Detect which cell encompasses the target text, then output its (x, y) center coordinate. 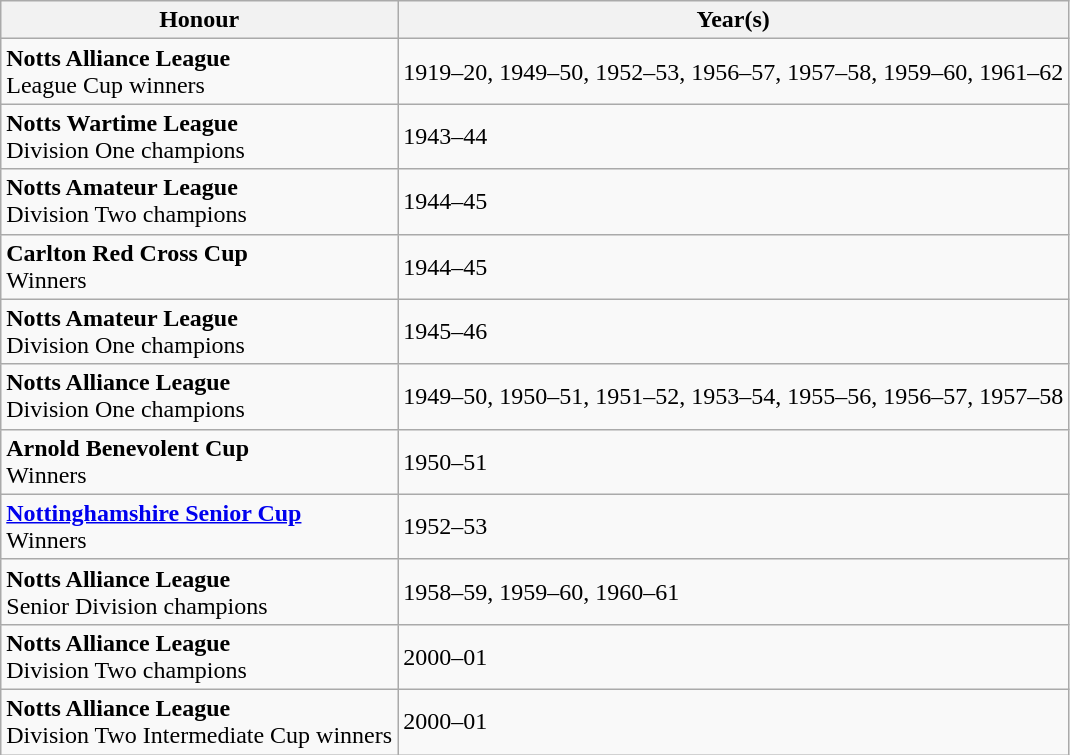
Carlton Red Cross CupWinners (200, 266)
1919–20, 1949–50, 1952–53, 1956–57, 1957–58, 1959–60, 1961–62 (734, 72)
Notts Alliance LeagueDivision Two Intermediate Cup winners (200, 722)
Nottinghamshire Senior CupWinners (200, 526)
1958–59, 1959–60, 1960–61 (734, 592)
Notts Alliance LeagueDivision Two champions (200, 656)
1952–53 (734, 526)
Honour (200, 20)
Year(s) (734, 20)
Notts Amateur LeagueDivision One champions (200, 332)
Notts Alliance LeagueLeague Cup winners (200, 72)
Arnold Benevolent CupWinners (200, 462)
Notts Amateur LeagueDivision Two champions (200, 202)
Notts Alliance LeagueSenior Division champions (200, 592)
Notts Alliance LeagueDivision One champions (200, 396)
1943–44 (734, 136)
1945–46 (734, 332)
Notts Wartime LeagueDivision One champions (200, 136)
1949–50, 1950–51, 1951–52, 1953–54, 1955–56, 1956–57, 1957–58 (734, 396)
1950–51 (734, 462)
